Return [X, Y] of the center of cell containing provided text 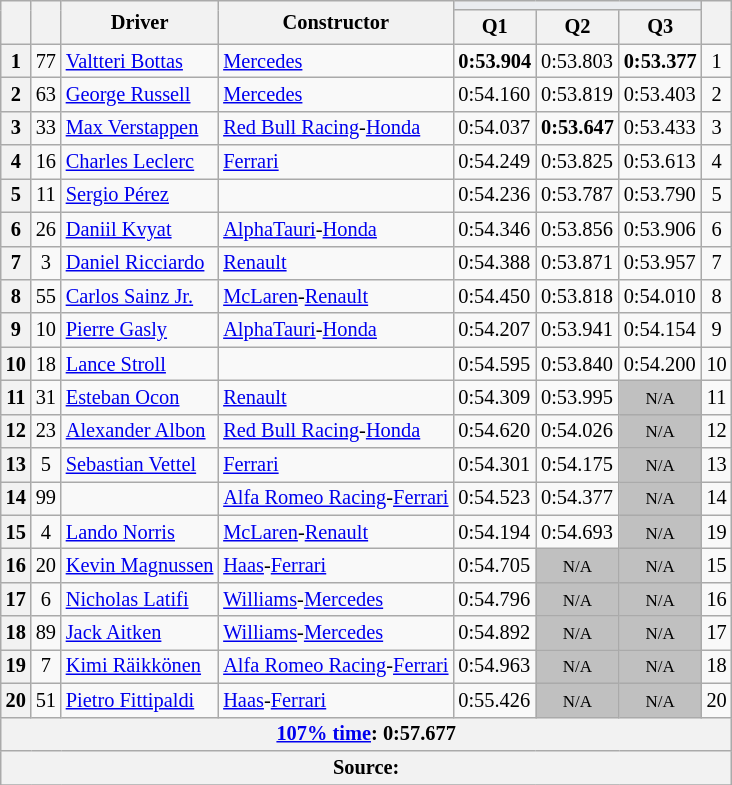
Sebastian Vettel [140, 465]
Daniil Kvyat [140, 229]
0:53.871 [578, 263]
0:53.787 [578, 195]
Sergio Pérez [140, 195]
0:54.160 [494, 94]
0:53.825 [578, 162]
0:54.207 [494, 330]
Esteban Ocon [140, 397]
0:54.249 [494, 162]
0:53.856 [578, 229]
0:54.705 [494, 565]
0:54.595 [494, 364]
Lance Stroll [140, 364]
Alexander Albon [140, 431]
0:54.523 [494, 498]
George Russell [140, 94]
Lando Norris [140, 532]
0:53.818 [578, 296]
0:54.010 [660, 296]
0:54.388 [494, 263]
0:53.995 [578, 397]
0:53.377 [660, 61]
63 [46, 94]
0:53.906 [660, 229]
0:54.963 [494, 666]
Q2 [578, 27]
Pietro Fittipaldi [140, 700]
0:53.957 [660, 263]
Max Verstappen [140, 128]
Carlos Sainz Jr. [140, 296]
0:53.647 [578, 128]
0:54.450 [494, 296]
0:53.941 [578, 330]
89 [46, 633]
0:54.200 [660, 364]
0:55.426 [494, 700]
0:54.026 [578, 431]
Jack Aitken [140, 633]
55 [46, 296]
26 [46, 229]
51 [46, 700]
0:54.309 [494, 397]
31 [46, 397]
0:53.613 [660, 162]
0:53.433 [660, 128]
0:54.892 [494, 633]
Valtteri Bottas [140, 61]
Kimi Räikkönen [140, 666]
0:53.819 [578, 94]
Q1 [494, 27]
Nicholas Latifi [140, 599]
0:54.620 [494, 431]
0:54.693 [578, 532]
33 [46, 128]
Source: [366, 767]
0:53.904 [494, 61]
Charles Leclerc [140, 162]
0:54.346 [494, 229]
0:53.840 [578, 364]
0:53.403 [660, 94]
Driver [140, 22]
23 [46, 431]
Daniel Ricciardo [140, 263]
0:54.154 [660, 330]
99 [46, 498]
Kevin Magnussen [140, 565]
0:53.790 [660, 195]
0:54.236 [494, 195]
0:54.037 [494, 128]
0:53.803 [578, 61]
107% time: 0:57.677 [366, 734]
0:54.194 [494, 532]
0:54.796 [494, 599]
Pierre Gasly [140, 330]
0:54.175 [578, 465]
77 [46, 61]
Constructor [336, 22]
0:54.377 [578, 498]
0:54.301 [494, 465]
Q3 [660, 27]
